Determine the (X, Y) coordinate at the center of the cell enclosing the given text.  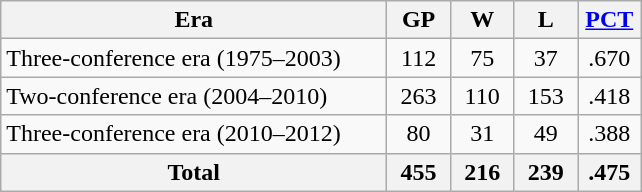
31 (482, 134)
GP (419, 20)
80 (419, 134)
112 (419, 58)
455 (419, 172)
75 (482, 58)
49 (546, 134)
Three-conference era (2010–2012) (194, 134)
PCT (610, 20)
L (546, 20)
.475 (610, 172)
W (482, 20)
110 (482, 96)
.670 (610, 58)
239 (546, 172)
.388 (610, 134)
Total (194, 172)
216 (482, 172)
.418 (610, 96)
263 (419, 96)
37 (546, 58)
Three-conference era (1975–2003) (194, 58)
153 (546, 96)
Era (194, 20)
Two-conference era (2004–2010) (194, 96)
